Detect which cell encompasses the target text, then output its [X, Y] center coordinate. 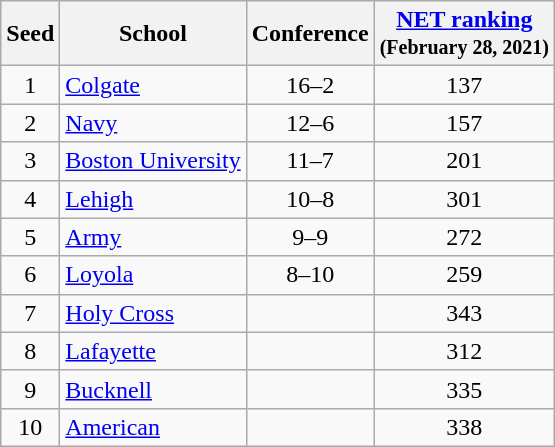
4 [30, 199]
1 [30, 85]
Bucknell [153, 389]
8–10 [310, 275]
American [153, 427]
Seed [30, 34]
7 [30, 313]
9 [30, 389]
Army [153, 237]
11–7 [310, 161]
Lafayette [153, 351]
6 [30, 275]
343 [464, 313]
301 [464, 199]
9–9 [310, 237]
16–2 [310, 85]
8 [30, 351]
10 [30, 427]
335 [464, 389]
312 [464, 351]
Boston University [153, 161]
Colgate [153, 85]
259 [464, 275]
338 [464, 427]
137 [464, 85]
Conference [310, 34]
Navy [153, 123]
NET ranking(February 28, 2021) [464, 34]
12–6 [310, 123]
157 [464, 123]
Holy Cross [153, 313]
3 [30, 161]
10–8 [310, 199]
272 [464, 237]
201 [464, 161]
5 [30, 237]
Loyola [153, 275]
School [153, 34]
2 [30, 123]
Lehigh [153, 199]
